Determine the [X, Y] coordinate at the center of the cell enclosing the given text.  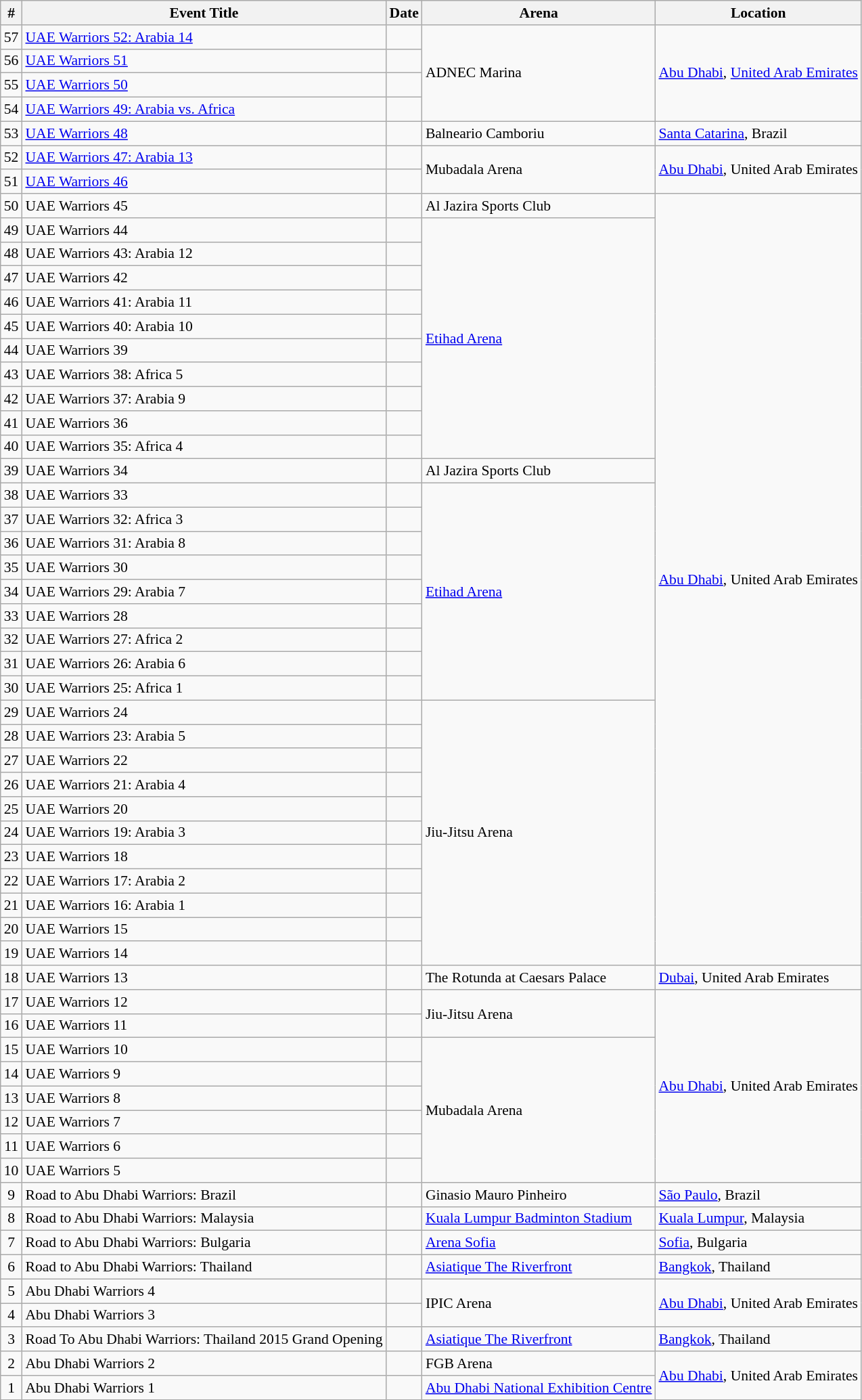
15 [12, 1050]
UAE Warriors 41: Arabia 11 [204, 303]
56 [12, 61]
UAE Warriors 13 [204, 978]
54 [12, 110]
Road to Abu Dhabi Warriors: Bulgaria [204, 1243]
35 [12, 568]
UAE Warriors 22 [204, 761]
Abu Dhabi Warriors 1 [204, 1388]
UAE Warriors 9 [204, 1074]
17 [12, 1002]
22 [12, 881]
UAE Warriors 8 [204, 1098]
UAE Warriors 24 [204, 712]
Road to Abu Dhabi Warriors: Malaysia [204, 1219]
Road to Abu Dhabi Warriors: Thailand [204, 1267]
Arena Sofia [539, 1243]
UAE Warriors 49: Arabia vs. Africa [204, 110]
UAE Warriors 6 [204, 1147]
4 [12, 1315]
# [12, 13]
Sofia, Bulgaria [758, 1243]
55 [12, 85]
UAE Warriors 43: Arabia 12 [204, 254]
ADNEC Marina [539, 73]
29 [12, 712]
30 [12, 688]
UAE Warriors 52: Arabia 14 [204, 37]
27 [12, 761]
7 [12, 1243]
12 [12, 1122]
43 [12, 375]
53 [12, 133]
UAE Warriors 42 [204, 278]
UAE Warriors 34 [204, 471]
UAE Warriors 30 [204, 568]
11 [12, 1147]
UAE Warriors 11 [204, 1026]
UAE Warriors 17: Arabia 2 [204, 881]
UAE Warriors 25: Africa 1 [204, 688]
UAE Warriors 48 [204, 133]
Santa Catarina, Brazil [758, 133]
33 [12, 616]
Ginasio Mauro Pinheiro [539, 1195]
UAE Warriors 50 [204, 85]
UAE Warriors 10 [204, 1050]
UAE Warriors 27: Africa 2 [204, 640]
UAE Warriors 12 [204, 1002]
Abu Dhabi National Exhibition Centre [539, 1388]
38 [12, 496]
UAE Warriors 7 [204, 1122]
26 [12, 785]
IPIC Arena [539, 1303]
47 [12, 278]
8 [12, 1219]
UAE Warriors 45 [204, 206]
Road To Abu Dhabi Warriors: Thailand 2015 Grand Opening [204, 1340]
UAE Warriors 47: Arabia 13 [204, 158]
Arena [539, 13]
Kuala Lumpur, Malaysia [758, 1219]
UAE Warriors 16: Arabia 1 [204, 905]
24 [12, 833]
40 [12, 447]
The Rotunda at Caesars Palace [539, 978]
UAE Warriors 32: Africa 3 [204, 519]
UAE Warriors 44 [204, 230]
São Paulo, Brazil [758, 1195]
16 [12, 1026]
18 [12, 978]
23 [12, 857]
Abu Dhabi Warriors 4 [204, 1291]
1 [12, 1388]
42 [12, 399]
51 [12, 182]
14 [12, 1074]
2 [12, 1363]
UAE Warriors 18 [204, 857]
Dubai, United Arab Emirates [758, 978]
46 [12, 303]
UAE Warriors 33 [204, 496]
39 [12, 471]
Kuala Lumpur Badminton Stadium [539, 1219]
UAE Warriors 51 [204, 61]
21 [12, 905]
50 [12, 206]
UAE Warriors 14 [204, 954]
UAE Warriors 46 [204, 182]
UAE Warriors 37: Arabia 9 [204, 399]
UAE Warriors 29: Arabia 7 [204, 592]
57 [12, 37]
48 [12, 254]
9 [12, 1195]
UAE Warriors 28 [204, 616]
41 [12, 423]
FGB Arena [539, 1363]
UAE Warriors 39 [204, 351]
UAE Warriors 15 [204, 929]
52 [12, 158]
45 [12, 326]
Event Title [204, 13]
49 [12, 230]
13 [12, 1098]
25 [12, 809]
5 [12, 1291]
UAE Warriors 31: Arabia 8 [204, 544]
34 [12, 592]
Location [758, 13]
Abu Dhabi Warriors 3 [204, 1315]
Balneario Camboriu [539, 133]
44 [12, 351]
UAE Warriors 21: Arabia 4 [204, 785]
37 [12, 519]
UAE Warriors 20 [204, 809]
28 [12, 737]
UAE Warriors 36 [204, 423]
UAE Warriors 40: Arabia 10 [204, 326]
10 [12, 1171]
19 [12, 954]
UAE Warriors 26: Arabia 6 [204, 664]
20 [12, 929]
36 [12, 544]
32 [12, 640]
UAE Warriors 38: Africa 5 [204, 375]
31 [12, 664]
UAE Warriors 23: Arabia 5 [204, 737]
6 [12, 1267]
Abu Dhabi Warriors 2 [204, 1363]
UAE Warriors 35: Africa 4 [204, 447]
UAE Warriors 5 [204, 1171]
UAE Warriors 19: Arabia 3 [204, 833]
Road to Abu Dhabi Warriors: Brazil [204, 1195]
3 [12, 1340]
Date [405, 13]
